Pinpoint the cell where the given text exists, returning its [x, y] midpoint coordinate. 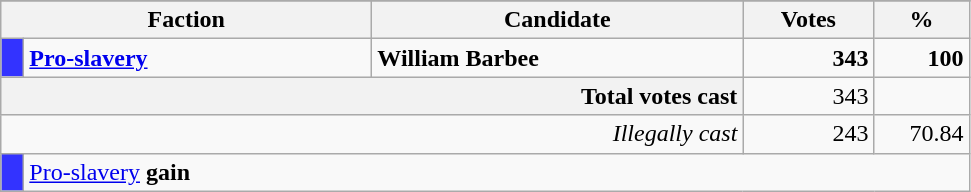
70.84 [922, 134]
100 [922, 58]
Candidate [558, 20]
Total votes cast [372, 96]
Faction [186, 20]
Votes [808, 20]
Pro-slavery gain [496, 172]
243 [808, 134]
William Barbee [558, 58]
Pro-slavery [198, 58]
Illegally cast [372, 134]
% [922, 20]
